Determine the [X, Y] coordinate at the center of the cell enclosing the given text.  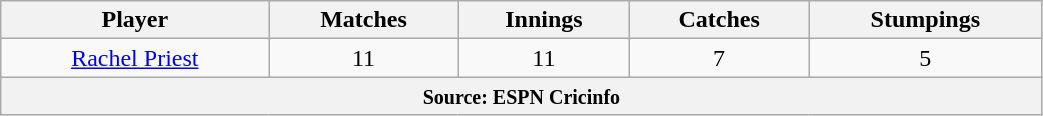
Catches [720, 20]
7 [720, 58]
Player [135, 20]
5 [926, 58]
Innings [544, 20]
Matches [364, 20]
Source: ESPN Cricinfo [522, 96]
Rachel Priest [135, 58]
Stumpings [926, 20]
